Extract the (X, Y) coordinate from the center of the cell holding the provided text.  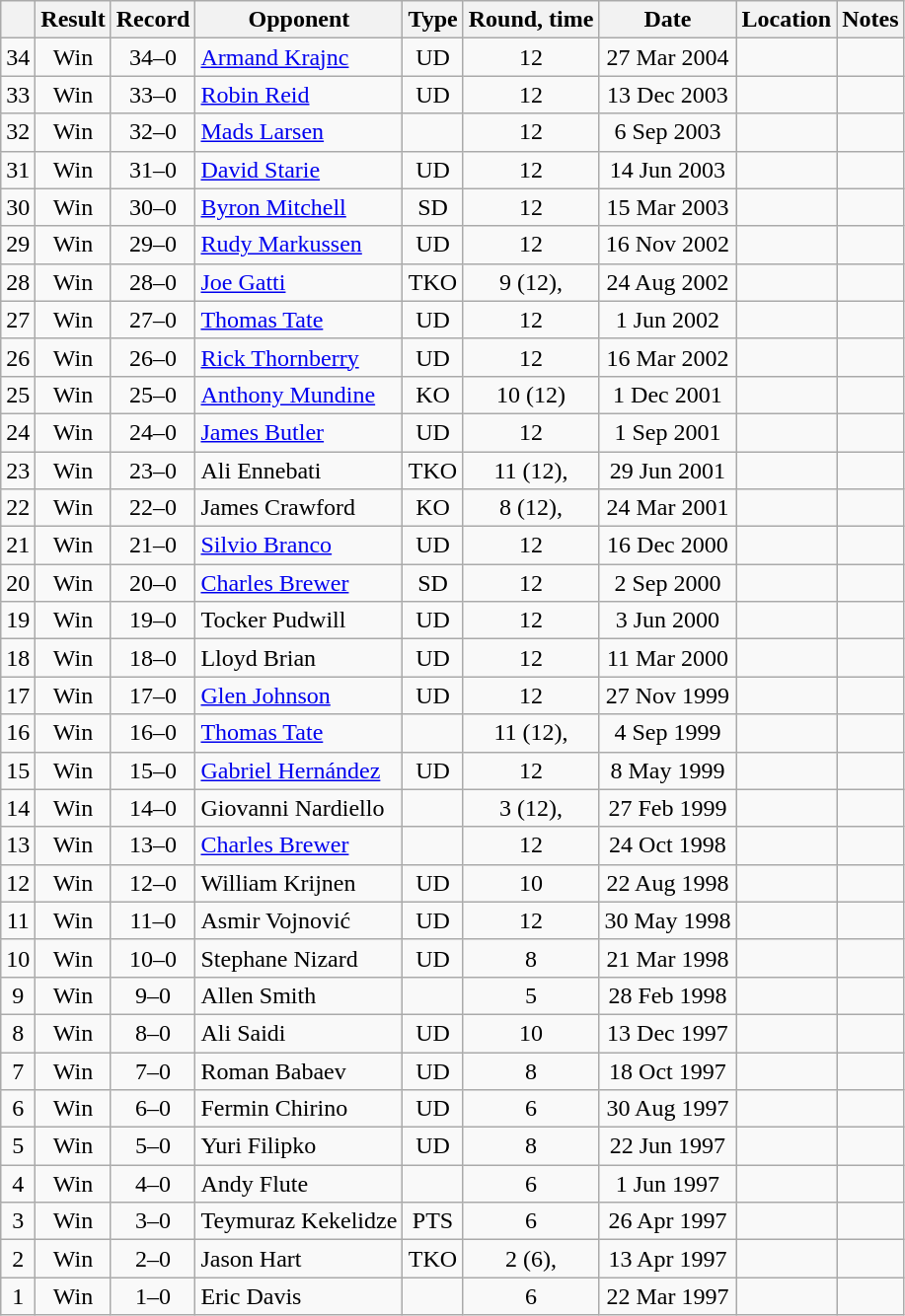
23–0 (153, 471)
20–0 (153, 583)
34 (18, 57)
Andy Flute (299, 1184)
4 (18, 1184)
18 (18, 658)
Ali Ennebati (299, 471)
3–0 (153, 1221)
Tocker Pudwill (299, 621)
7 (18, 1070)
17–0 (153, 695)
27 (18, 320)
13 (18, 845)
3 (12), (531, 808)
Jason Hart (299, 1259)
William Krijnen (299, 883)
2 Sep 2000 (667, 583)
32 (18, 132)
Allen Smith (299, 995)
15–0 (153, 770)
34–0 (153, 57)
25 (18, 395)
PTS (432, 1221)
9 (12), (531, 282)
22–0 (153, 508)
Asmir Vojnović (299, 920)
26 (18, 357)
Armand Krajnc (299, 57)
11 (18, 920)
26–0 (153, 357)
13–0 (153, 845)
29 Jun 2001 (667, 471)
Fermin Chirino (299, 1109)
2–0 (153, 1259)
33 (18, 95)
21–0 (153, 546)
22 Mar 1997 (667, 1296)
29–0 (153, 245)
9 (18, 995)
28–0 (153, 282)
19–0 (153, 621)
4–0 (153, 1184)
25–0 (153, 395)
16–0 (153, 733)
30 May 1998 (667, 920)
3 (18, 1221)
Record (153, 20)
Date (667, 20)
Opponent (299, 20)
12–0 (153, 883)
23 (18, 471)
30–0 (153, 207)
24–0 (153, 432)
1 Sep 2001 (667, 432)
Silvio Branco (299, 546)
5–0 (153, 1146)
32–0 (153, 132)
Teymuraz Kekelidze (299, 1221)
7–0 (153, 1070)
James Butler (299, 432)
11–0 (153, 920)
6 Sep 2003 (667, 132)
16 Nov 2002 (667, 245)
24 Mar 2001 (667, 508)
Notes (870, 20)
18–0 (153, 658)
15 Mar 2003 (667, 207)
16 Mar 2002 (667, 357)
Anthony Mundine (299, 395)
22 Aug 1998 (667, 883)
20 (18, 583)
11 Mar 2000 (667, 658)
6–0 (153, 1109)
Result (73, 20)
Roman Babaev (299, 1070)
13 Dec 1997 (667, 1033)
Byron Mitchell (299, 207)
15 (18, 770)
Rick Thornberry (299, 357)
8 May 1999 (667, 770)
10 (12) (531, 395)
2 (18, 1259)
28 Feb 1998 (667, 995)
Mads Larsen (299, 132)
9–0 (153, 995)
13 Dec 2003 (667, 95)
31–0 (153, 170)
22 (18, 508)
Yuri Filipko (299, 1146)
14–0 (153, 808)
17 (18, 695)
Joe Gatti (299, 282)
24 Aug 2002 (667, 282)
28 (18, 282)
Robin Reid (299, 95)
Glen Johnson (299, 695)
Eric Davis (299, 1296)
Gabriel Hernández (299, 770)
4 Sep 1999 (667, 733)
Lloyd Brian (299, 658)
16 (18, 733)
8 (12), (531, 508)
David Starie (299, 170)
24 (18, 432)
1 (18, 1296)
3 Jun 2000 (667, 621)
13 Apr 1997 (667, 1259)
Round, time (531, 20)
26 Apr 1997 (667, 1221)
29 (18, 245)
1 Dec 2001 (667, 395)
31 (18, 170)
24 Oct 1998 (667, 845)
Stephane Nizard (299, 958)
27–0 (153, 320)
James Crawford (299, 508)
10–0 (153, 958)
21 Mar 1998 (667, 958)
16 Dec 2000 (667, 546)
27 Nov 1999 (667, 695)
21 (18, 546)
33–0 (153, 95)
18 Oct 1997 (667, 1070)
14 Jun 2003 (667, 170)
2 (6), (531, 1259)
22 Jun 1997 (667, 1146)
1 Jun 2002 (667, 320)
27 Feb 1999 (667, 808)
30 Aug 1997 (667, 1109)
27 Mar 2004 (667, 57)
19 (18, 621)
Location (787, 20)
Ali Saidi (299, 1033)
Giovanni Nardiello (299, 808)
Rudy Markussen (299, 245)
1 Jun 1997 (667, 1184)
Type (432, 20)
30 (18, 207)
14 (18, 808)
1–0 (153, 1296)
8–0 (153, 1033)
